Locate the cell with the specified text and output its (X, Y) center coordinate. 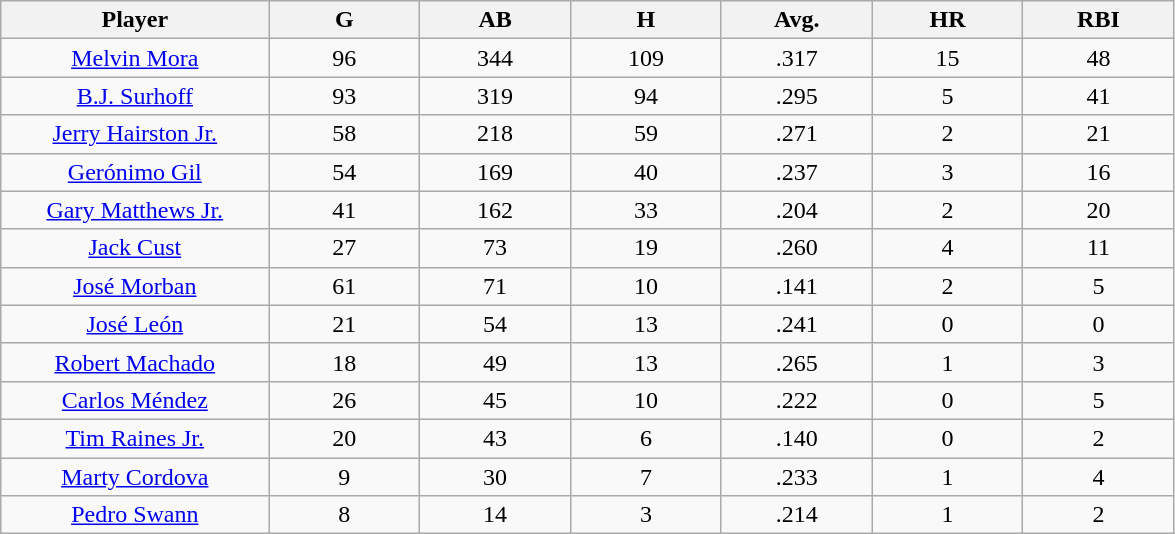
344 (496, 58)
18 (344, 362)
49 (496, 362)
40 (646, 172)
HR (948, 20)
45 (496, 400)
.317 (796, 58)
16 (1098, 172)
33 (646, 210)
AB (496, 20)
43 (496, 438)
.141 (796, 286)
9 (344, 477)
11 (1098, 248)
.204 (796, 210)
15 (948, 58)
Gerónimo Gil (135, 172)
Tim Raines Jr. (135, 438)
.241 (796, 324)
Player (135, 20)
162 (496, 210)
Robert Machado (135, 362)
Pedro Swann (135, 515)
26 (344, 400)
73 (496, 248)
H (646, 20)
58 (344, 134)
.260 (796, 248)
48 (1098, 58)
.214 (796, 515)
Gary Matthews Jr. (135, 210)
93 (344, 96)
319 (496, 96)
19 (646, 248)
Jack Cust (135, 248)
.140 (796, 438)
RBI (1098, 20)
José Morban (135, 286)
61 (344, 286)
94 (646, 96)
Jerry Hairston Jr. (135, 134)
14 (496, 515)
27 (344, 248)
59 (646, 134)
.233 (796, 477)
8 (344, 515)
.295 (796, 96)
José León (135, 324)
71 (496, 286)
G (344, 20)
.265 (796, 362)
.222 (796, 400)
7 (646, 477)
169 (496, 172)
Carlos Méndez (135, 400)
Avg. (796, 20)
109 (646, 58)
.237 (796, 172)
218 (496, 134)
B.J. Surhoff (135, 96)
96 (344, 58)
30 (496, 477)
.271 (796, 134)
6 (646, 438)
Marty Cordova (135, 477)
Melvin Mora (135, 58)
